Search for the cell housing the specified text and yield its [x, y] center coordinate. 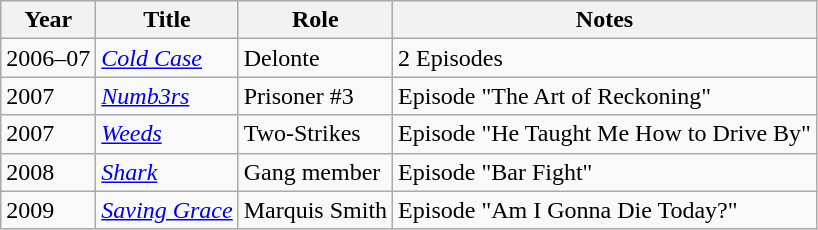
2008 [48, 172]
Notes [605, 20]
Episode "Bar Fight" [605, 172]
Delonte [315, 58]
Saving Grace [167, 210]
Marquis Smith [315, 210]
Weeds [167, 134]
Two-Strikes [315, 134]
Year [48, 20]
2 Episodes [605, 58]
Episode "The Art of Reckoning" [605, 96]
2006–07 [48, 58]
2009 [48, 210]
Numb3rs [167, 96]
Episode "He Taught Me How to Drive By" [605, 134]
Cold Case [167, 58]
Title [167, 20]
Shark [167, 172]
Gang member [315, 172]
Role [315, 20]
Prisoner #3 [315, 96]
Episode "Am I Gonna Die Today?" [605, 210]
